Scan for the cell matching the given text and deliver its (x, y) coordinate at center. 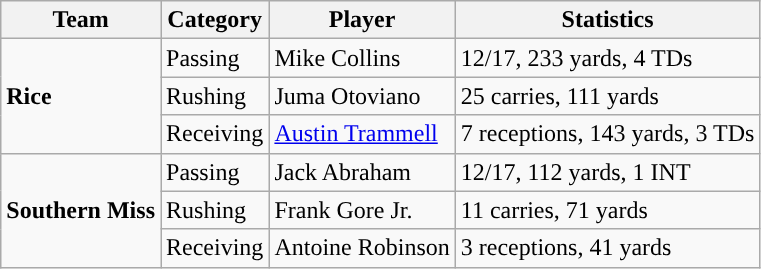
Antoine Robinson (362, 248)
Rice (81, 96)
25 carries, 111 yards (608, 96)
7 receptions, 143 yards, 3 TDs (608, 134)
Frank Gore Jr. (362, 210)
Austin Trammell (362, 134)
Team (81, 20)
Player (362, 20)
Category (214, 20)
Southern Miss (81, 210)
Mike Collins (362, 58)
12/17, 112 yards, 1 INT (608, 172)
3 receptions, 41 yards (608, 248)
Juma Otoviano (362, 96)
11 carries, 71 yards (608, 210)
Statistics (608, 20)
Jack Abraham (362, 172)
12/17, 233 yards, 4 TDs (608, 58)
